Scan for the cell matching the given text and deliver its [X, Y] coordinate at center. 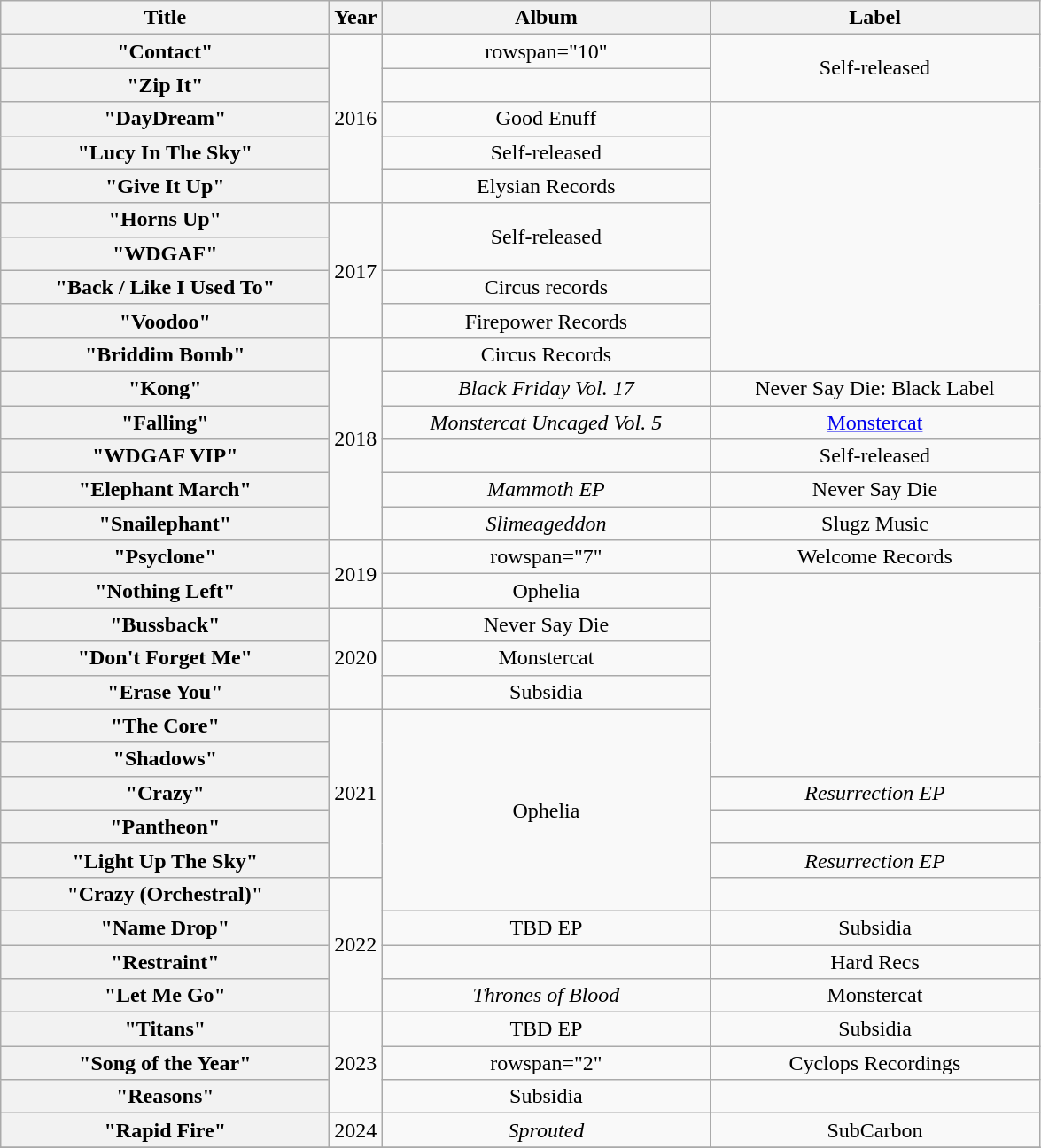
rowspan="10" [546, 51]
Year [356, 18]
"Pantheon" [165, 826]
2018 [356, 438]
"Voodoo" [165, 321]
2016 [356, 119]
rowspan="2" [546, 1063]
"Don't Forget Me" [165, 658]
Album [546, 18]
"Back / Like I Used To" [165, 287]
Good Enuff [546, 119]
"Elephant March" [165, 490]
Slimeageddon [546, 524]
Cyclops Recordings [875, 1063]
Never Say Die: Black Label [875, 388]
SubCarbon [875, 1130]
"Psyclone" [165, 557]
"Snailephant" [165, 524]
Title [165, 18]
"Crazy (Orchestral)" [165, 894]
"Nothing Left" [165, 591]
Mammoth EP [546, 490]
"The Core" [165, 725]
"Shadows" [165, 759]
"WDGAF VIP" [165, 456]
"Lucy In The Sky" [165, 152]
2023 [356, 1063]
"Let Me Go" [165, 996]
2020 [356, 658]
"Bussback" [165, 624]
"Zip It" [165, 85]
Circus records [546, 287]
Elysian Records [546, 186]
Sprouted [546, 1130]
"DayDream" [165, 119]
Circus Records [546, 354]
"Crazy" [165, 793]
"Briddim Bomb" [165, 354]
"Give It Up" [165, 186]
"Horns Up" [165, 220]
"Restraint" [165, 961]
"Titans" [165, 1029]
2024 [356, 1130]
2017 [356, 270]
"Light Up The Sky" [165, 860]
Hard Recs [875, 961]
"Erase You" [165, 692]
Label [875, 18]
"Falling" [165, 423]
"Song of the Year" [165, 1063]
rowspan="7" [546, 557]
2021 [356, 793]
2019 [356, 574]
Thrones of Blood [546, 996]
Slugz Music [875, 524]
Monstercat Uncaged Vol. 5 [546, 423]
"Contact" [165, 51]
"Reasons" [165, 1097]
2022 [356, 944]
Black Friday Vol. 17 [546, 388]
"Kong" [165, 388]
"WDGAF" [165, 253]
Firepower Records [546, 321]
"Rapid Fire" [165, 1130]
Welcome Records [875, 557]
"Name Drop" [165, 927]
